Locate the cell with the specified text and output its (x, y) center coordinate. 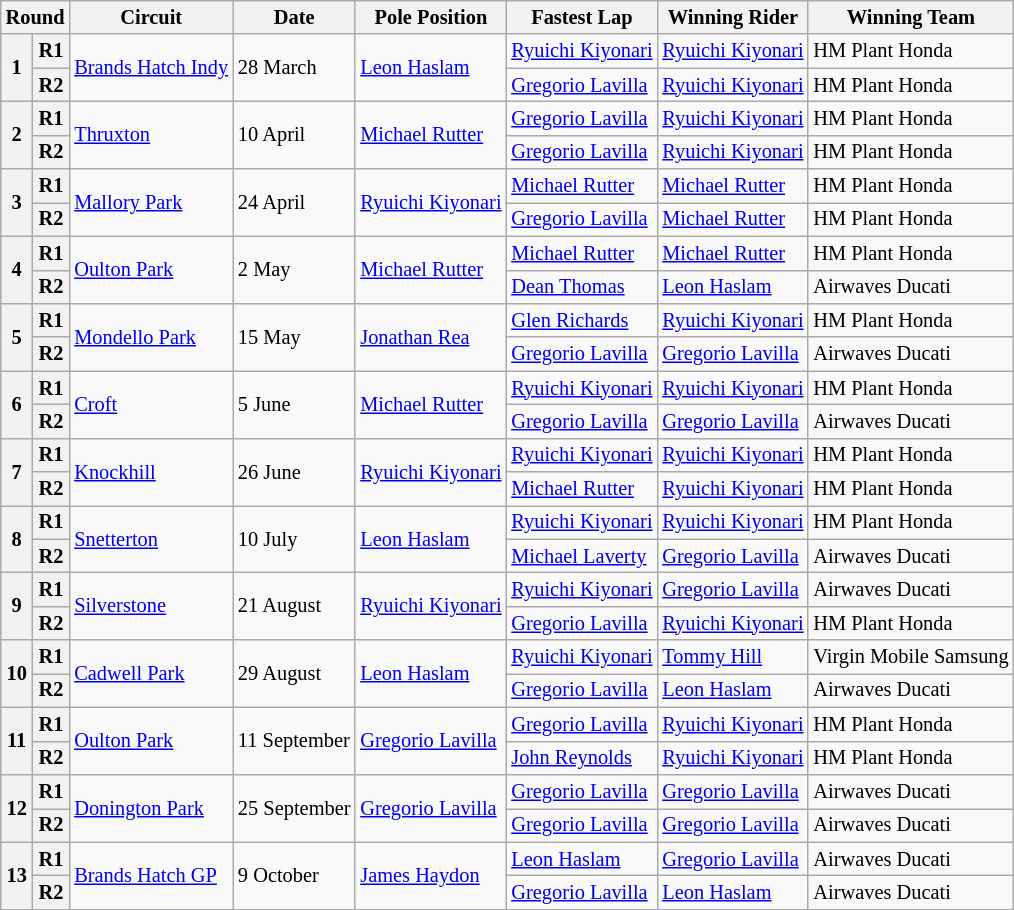
Thruxton (151, 134)
James Haydon (430, 876)
5 (17, 336)
Virgin Mobile Samsung (910, 657)
10 April (294, 134)
Snetterton (151, 538)
4 (17, 270)
Brands Hatch GP (151, 876)
1 (17, 68)
Dean Thomas (582, 287)
28 March (294, 68)
Round (36, 17)
11 (17, 740)
Winning Rider (732, 17)
Jonathan Rea (430, 336)
3 (17, 202)
25 September (294, 808)
7 (17, 472)
Brands Hatch Indy (151, 68)
21 August (294, 606)
John Reynolds (582, 758)
13 (17, 876)
15 May (294, 336)
Fastest Lap (582, 17)
11 September (294, 740)
Mallory Park (151, 202)
24 April (294, 202)
8 (17, 538)
Croft (151, 404)
Silverstone (151, 606)
9 (17, 606)
6 (17, 404)
26 June (294, 472)
12 (17, 808)
29 August (294, 674)
Tommy Hill (732, 657)
5 June (294, 404)
9 October (294, 876)
Date (294, 17)
Pole Position (430, 17)
Circuit (151, 17)
Donington Park (151, 808)
Michael Laverty (582, 556)
Glen Richards (582, 320)
Winning Team (910, 17)
2 May (294, 270)
Mondello Park (151, 336)
Cadwell Park (151, 674)
10 (17, 674)
2 (17, 134)
10 July (294, 538)
Knockhill (151, 472)
